Extract the (x, y) coordinate from the center of the cell holding the provided text.  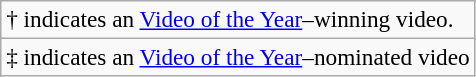
† indicates an Video of the Year–winning video. (238, 19)
‡ indicates an Video of the Year–nominated video (238, 57)
